Locate the cell with the specified text and output its [x, y] center coordinate. 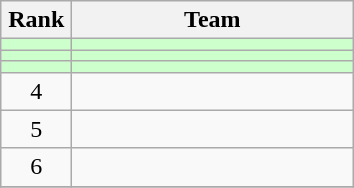
Rank [36, 20]
Team [212, 20]
4 [36, 91]
6 [36, 167]
5 [36, 129]
